Search for the cell housing the specified text and yield its (X, Y) center coordinate. 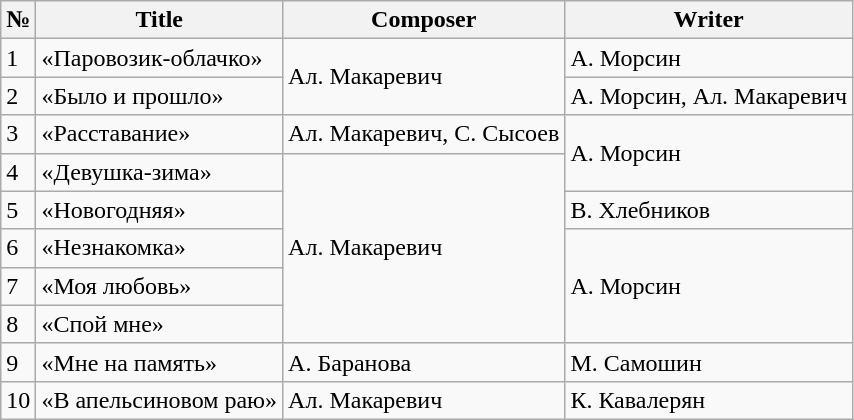
5 (18, 210)
Writer (709, 20)
М. Самошин (709, 362)
3 (18, 134)
«В апельсиновом раю» (160, 400)
«Новогодняя» (160, 210)
7 (18, 286)
«Паровозик-облачко» (160, 58)
Composer (424, 20)
А. Морсин, Ал. Макаревич (709, 96)
«Незнакомка» (160, 248)
№ (18, 20)
«Мне на память» (160, 362)
«Спой мне» (160, 324)
А. Баранова (424, 362)
6 (18, 248)
Ал. Макаревич, С. Сысоев (424, 134)
9 (18, 362)
«Девушка-зима» (160, 172)
«Моя любовь» (160, 286)
«Было и прошло» (160, 96)
2 (18, 96)
8 (18, 324)
Title (160, 20)
«Расставание» (160, 134)
В. Хлебников (709, 210)
10 (18, 400)
К. Кавалерян (709, 400)
4 (18, 172)
1 (18, 58)
